Extract the (X, Y) coordinate from the center of the cell holding the provided text.  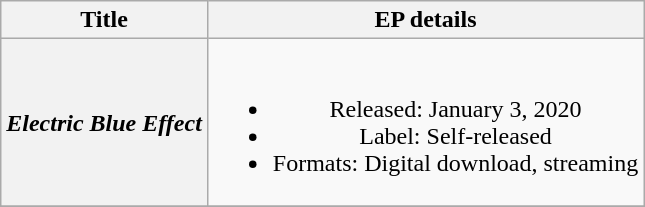
Released: January 3, 2020Label: Self-releasedFormats: Digital download, streaming (425, 122)
Title (104, 20)
Electric Blue Effect (104, 122)
EP details (425, 20)
